Locate the cell with the specified text and output its [X, Y] center coordinate. 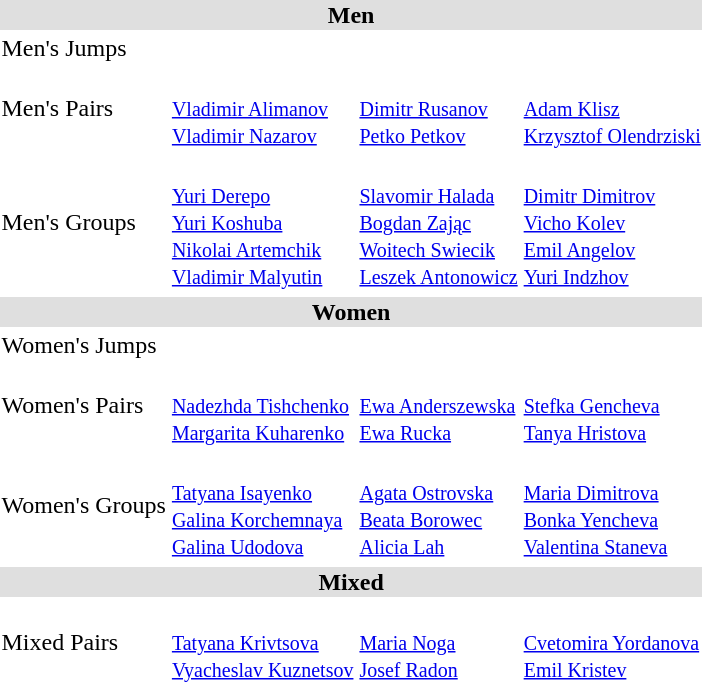
Tatyana IsayenkoGalina KorchemnayaGalina Udodova [262, 506]
Men's Groups [84, 222]
Women [351, 312]
Women's Pairs [84, 405]
Men's Pairs [84, 108]
Mixed [351, 582]
Men's Jumps [84, 48]
Agata OstrovskaBeata BorowecAlicia Lah [438, 506]
Slavomir HaladaBogdan ZającWoitech SwiecikLeszek Antonowicz [438, 222]
Vladimir AlimanovVladimir Nazarov [262, 108]
Women's Groups [84, 506]
Men [351, 15]
Women's Jumps [84, 345]
Stefka GenchevaTanya Hristova [612, 405]
Dimitr DimitrovVicho KolevEmil AngelovYuri Indzhov [612, 222]
Ewa AnderszewskaEwa Rucka [438, 405]
Yuri DerepoYuri KoshubaNikolai ArtemchikVladimir Malyutin [262, 222]
Dimitr RusanovPetko Petkov [438, 108]
Nadezhda TishchenkoMargarita Kuharenko [262, 405]
Maria DimitrovaBonka YenchevaValentina Staneva [612, 506]
Adam KliszKrzysztof Olendrziski [612, 108]
